Extract the [X, Y] coordinate from the center of the cell holding the provided text.  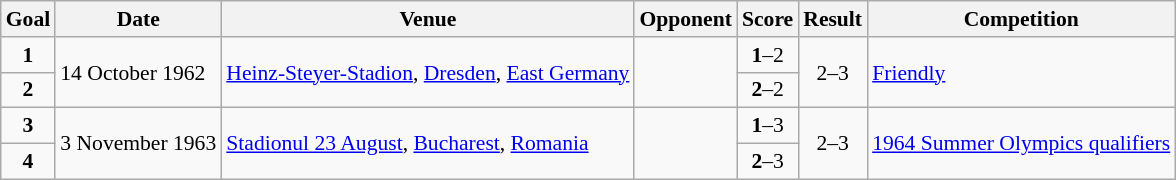
Stadionul 23 August, Bucharest, Romania [428, 144]
2–2 [768, 90]
3 November 1963 [138, 144]
Score [768, 19]
Heinz-Steyer-Stadion, Dresden, East Germany [428, 72]
Goal [28, 19]
Result [832, 19]
4 [28, 162]
14 October 1962 [138, 72]
2 [28, 90]
Date [138, 19]
Opponent [686, 19]
Competition [1021, 19]
Venue [428, 19]
1–3 [768, 126]
1–2 [768, 55]
3 [28, 126]
Friendly [1021, 72]
1964 Summer Olympics qualifiers [1021, 144]
1 [28, 55]
